Return the (x, y) coordinate for the center point of the cell that contains the specified text.  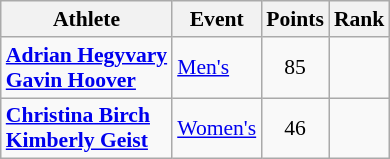
Athlete (86, 19)
Christina BirchKimberly Geist (86, 128)
Rank (360, 19)
46 (295, 128)
Women's (216, 128)
Adrian HegyvaryGavin Hoover (86, 68)
Event (216, 19)
Points (295, 19)
85 (295, 68)
Men's (216, 68)
